From the cell containing the given text, extract its center point as [x, y] coordinate. 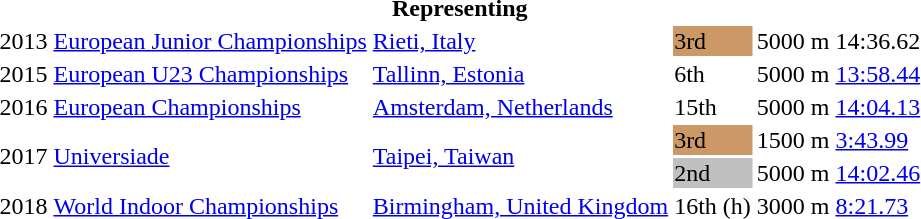
Taipei, Taiwan [520, 156]
Universiade [210, 156]
2nd [713, 173]
European Championships [210, 107]
Amsterdam, Netherlands [520, 107]
Tallinn, Estonia [520, 74]
15th [713, 107]
Rieti, Italy [520, 41]
6th [713, 74]
European U23 Championships [210, 74]
European Junior Championships [210, 41]
1500 m [793, 140]
